Detect which cell encompasses the target text, then output its (x, y) center coordinate. 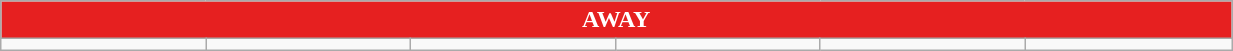
AWAY (616, 20)
